Identify which cell holds the provided text, then report its (X, Y) central coordinate. 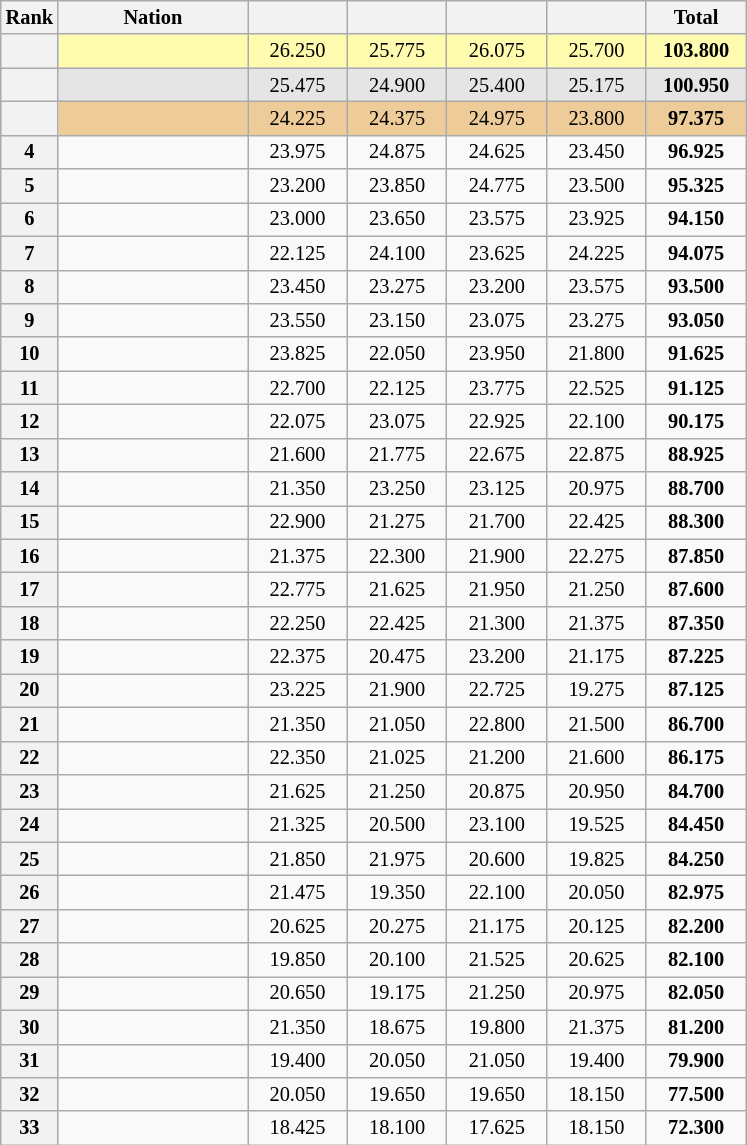
16 (30, 556)
30 (30, 1027)
31 (30, 1061)
32 (30, 1094)
20.475 (397, 657)
23.925 (597, 219)
23.550 (298, 320)
96.925 (696, 152)
93.050 (696, 320)
21 (30, 724)
94.150 (696, 219)
18.675 (397, 1027)
82.975 (696, 892)
22 (30, 758)
19 (30, 657)
24.775 (497, 186)
91.625 (696, 354)
22.075 (298, 421)
88.300 (696, 522)
25.700 (597, 51)
20.125 (597, 926)
25 (30, 859)
88.700 (696, 489)
22.350 (298, 758)
21.475 (298, 892)
Nation (153, 17)
82.050 (696, 993)
19.850 (298, 960)
18 (30, 623)
23.100 (497, 825)
25.475 (298, 85)
77.500 (696, 1094)
20.600 (497, 859)
28 (30, 960)
4 (30, 152)
95.325 (696, 186)
23.150 (397, 320)
15 (30, 522)
87.225 (696, 657)
87.350 (696, 623)
22.275 (597, 556)
19.275 (597, 690)
87.125 (696, 690)
22.725 (497, 690)
87.600 (696, 589)
19.825 (597, 859)
24.900 (397, 85)
23.250 (397, 489)
93.500 (696, 287)
23.775 (497, 388)
23.825 (298, 354)
86.700 (696, 724)
21.275 (397, 522)
24 (30, 825)
26.250 (298, 51)
19.175 (397, 993)
22.675 (497, 455)
24.100 (397, 253)
22.700 (298, 388)
23.500 (597, 186)
23.650 (397, 219)
72.300 (696, 1128)
23.800 (597, 118)
22.375 (298, 657)
33 (30, 1128)
82.100 (696, 960)
84.250 (696, 859)
9 (30, 320)
20 (30, 690)
11 (30, 388)
21.950 (497, 589)
24.375 (397, 118)
79.900 (696, 1061)
19.800 (497, 1027)
19.525 (597, 825)
21.025 (397, 758)
84.450 (696, 825)
25.400 (497, 85)
21.800 (597, 354)
24.625 (497, 152)
5 (30, 186)
22.900 (298, 522)
Rank (30, 17)
21.975 (397, 859)
23.950 (497, 354)
87.850 (696, 556)
22.250 (298, 623)
21.500 (597, 724)
8 (30, 287)
26 (30, 892)
23.125 (497, 489)
Total (696, 17)
24.975 (497, 118)
18.100 (397, 1128)
23.850 (397, 186)
17.625 (497, 1128)
94.075 (696, 253)
17 (30, 589)
23.225 (298, 690)
20.100 (397, 960)
103.800 (696, 51)
86.175 (696, 758)
29 (30, 993)
21.700 (497, 522)
20.500 (397, 825)
22.775 (298, 589)
22.525 (597, 388)
26.075 (497, 51)
7 (30, 253)
23.000 (298, 219)
18.425 (298, 1128)
20.650 (298, 993)
23.625 (497, 253)
21.300 (497, 623)
84.700 (696, 791)
91.125 (696, 388)
97.375 (696, 118)
24.875 (397, 152)
13 (30, 455)
22.875 (597, 455)
21.525 (497, 960)
25.775 (397, 51)
22.800 (497, 724)
20.875 (497, 791)
88.925 (696, 455)
21.325 (298, 825)
27 (30, 926)
21.850 (298, 859)
21.200 (497, 758)
10 (30, 354)
25.175 (597, 85)
100.950 (696, 85)
81.200 (696, 1027)
6 (30, 219)
82.200 (696, 926)
19.350 (397, 892)
20.950 (597, 791)
22.925 (497, 421)
12 (30, 421)
90.175 (696, 421)
23 (30, 791)
20.275 (397, 926)
14 (30, 489)
21.775 (397, 455)
22.050 (397, 354)
23.975 (298, 152)
22.300 (397, 556)
